Provide the [X, Y] coordinate of the cell's center where the given text is located.  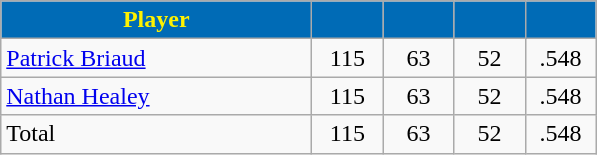
Player [156, 20]
Patrick Briaud [156, 58]
Total [156, 134]
Nathan Healey [156, 96]
